Output the [x, y] coordinate of the center of the cell containing the given text.  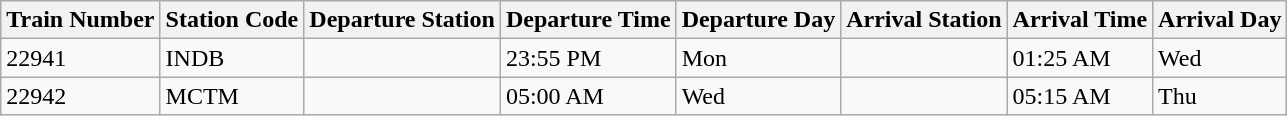
INDB [232, 58]
Arrival Station [924, 20]
Departure Station [402, 20]
Departure Time [588, 20]
Mon [758, 58]
01:25 AM [1080, 58]
22941 [80, 58]
22942 [80, 96]
Arrival Time [1080, 20]
Departure Day [758, 20]
Train Number [80, 20]
Station Code [232, 20]
Arrival Day [1220, 20]
23:55 PM [588, 58]
05:15 AM [1080, 96]
Thu [1220, 96]
05:00 AM [588, 96]
MCTM [232, 96]
